From the cell containing the given text, extract its center point as (x, y) coordinate. 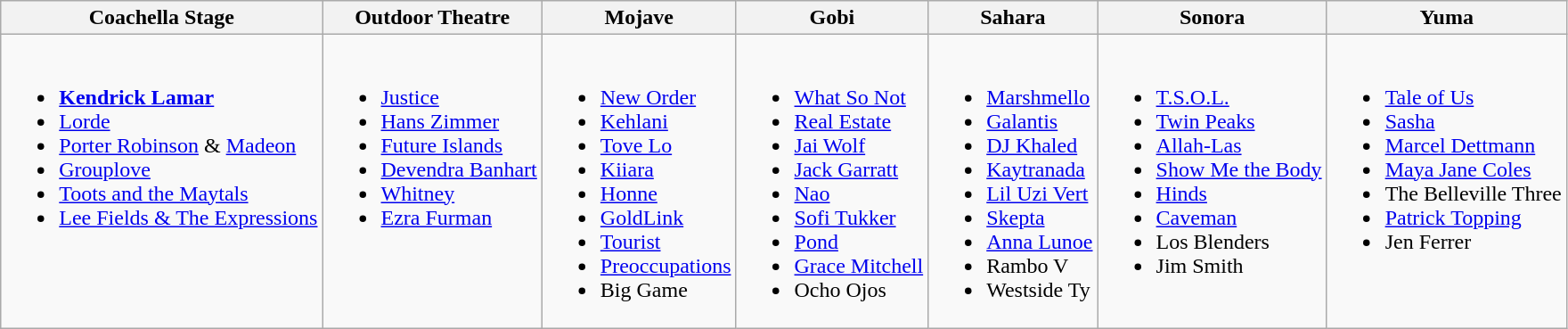
Coachella Stage (162, 18)
Kendrick LamarLordePorter Robinson & MadeonGrouploveToots and the MaytalsLee Fields & The Expressions (162, 182)
Gobi (832, 18)
Tale of UsSashaMarcel DettmannMaya Jane ColesThe Belleville ThreePatrick ToppingJen Ferrer (1447, 182)
MarshmelloGalantisDJ KhaledKaytranadaLil Uzi VertSkeptaAnna LunoeRambo VWestside Ty (1013, 182)
Sonora (1212, 18)
Mojave (639, 18)
Yuma (1447, 18)
T.S.O.L.Twin PeaksAllah-LasShow Me the BodyHindsCavemanLos BlendersJim Smith (1212, 182)
What So NotReal EstateJai WolfJack GarrattNaoSofi TukkerPondGrace MitchellOcho Ojos (832, 182)
Outdoor Theatre (432, 18)
JusticeHans ZimmerFuture IslandsDevendra BanhartWhitneyEzra Furman (432, 182)
Sahara (1013, 18)
New OrderKehlaniTove LoKiiaraHonneGoldLinkTouristPreoccupationsBig Game (639, 182)
